Find where the given text appears and provide that cell's center as [X, Y] coordinate. 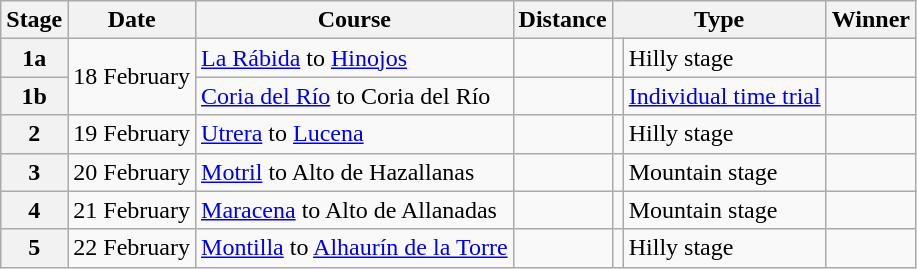
Motril to Alto de Hazallanas [355, 172]
Course [355, 20]
Distance [562, 20]
1a [34, 58]
20 February [132, 172]
Individual time trial [724, 96]
5 [34, 248]
2 [34, 134]
Utrera to Lucena [355, 134]
Coria del Río to Coria del Río [355, 96]
Type [719, 20]
Winner [870, 20]
La Rábida to Hinojos [355, 58]
4 [34, 210]
Date [132, 20]
1b [34, 96]
Maracena to Alto de Allanadas [355, 210]
Stage [34, 20]
3 [34, 172]
19 February [132, 134]
Montilla to Alhaurín de la Torre [355, 248]
18 February [132, 77]
22 February [132, 248]
21 February [132, 210]
